For the text-containing cell, return its midpoint in [X, Y] coordinate format. 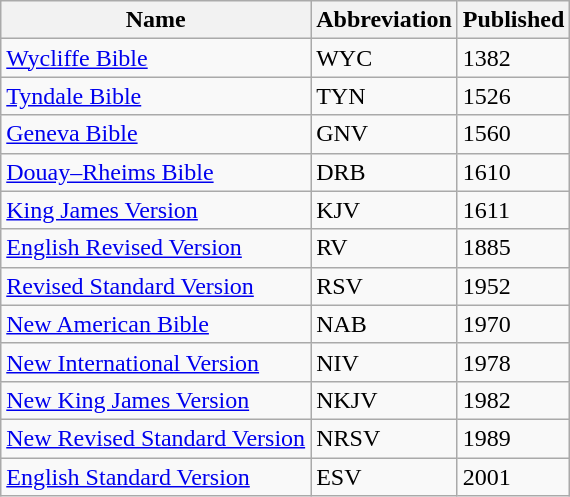
1560 [513, 134]
1978 [513, 362]
TYN [384, 96]
NKJV [384, 400]
RV [384, 248]
DRB [384, 172]
Abbreviation [384, 20]
ESV [384, 477]
RSV [384, 286]
KJV [384, 210]
1885 [513, 248]
New International Version [156, 362]
New King James Version [156, 400]
2001 [513, 477]
Revised Standard Version [156, 286]
Name [156, 20]
1952 [513, 286]
English Standard Version [156, 477]
NIV [384, 362]
NRSV [384, 438]
WYC [384, 58]
1989 [513, 438]
1611 [513, 210]
1982 [513, 400]
Douay–Rheims Bible [156, 172]
Tyndale Bible [156, 96]
1970 [513, 324]
New Revised Standard Version [156, 438]
Geneva Bible [156, 134]
New American Bible [156, 324]
English Revised Version [156, 248]
1526 [513, 96]
GNV [384, 134]
King James Version [156, 210]
1610 [513, 172]
NAB [384, 324]
1382 [513, 58]
Published [513, 20]
Wycliffe Bible [156, 58]
